From the cell containing the given text, extract its center point as (X, Y) coordinate. 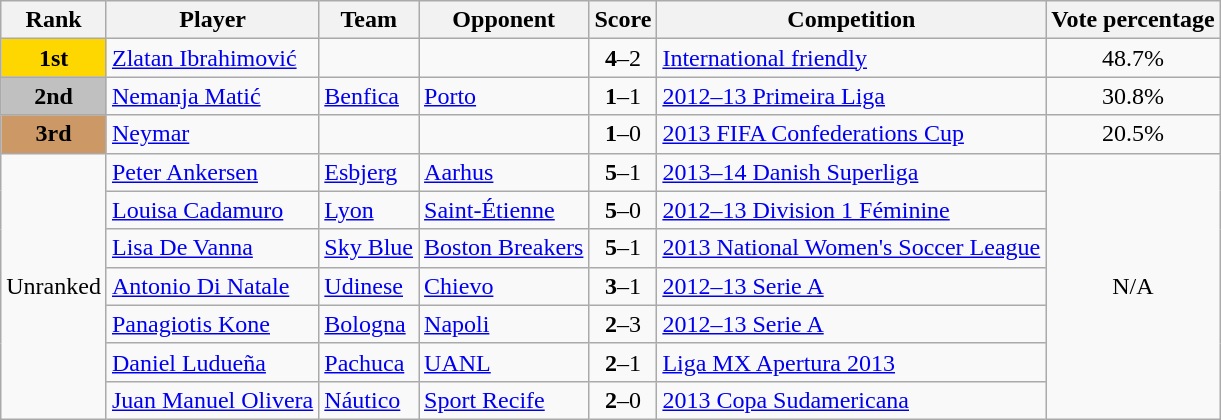
Liga MX Apertura 2013 (852, 362)
UANL (504, 362)
4–2 (623, 58)
2012–13 Primeira Liga (852, 96)
3rd (54, 134)
Juan Manuel Olivera (212, 400)
Lisa De Vanna (212, 248)
2–3 (623, 324)
Louisa Cadamuro (212, 210)
Lyon (369, 210)
2nd (54, 96)
N/A (1133, 286)
48.7% (1133, 58)
Aarhus (504, 172)
3–1 (623, 286)
Sport Recife (504, 400)
Chievo (504, 286)
2013 National Women's Soccer League (852, 248)
2013–14 Danish Superliga (852, 172)
Competition (852, 20)
1–1 (623, 96)
20.5% (1133, 134)
International friendly (852, 58)
Antonio Di Natale (212, 286)
1–0 (623, 134)
Bologna (369, 324)
2–0 (623, 400)
Náutico (369, 400)
Rank (54, 20)
Vote percentage (1133, 20)
Panagiotis Kone (212, 324)
Team (369, 20)
Nemanja Matić (212, 96)
Udinese (369, 286)
Porto (504, 96)
Napoli (504, 324)
Pachuca (369, 362)
Opponent (504, 20)
Boston Breakers (504, 248)
Sky Blue (369, 248)
Daniel Ludueña (212, 362)
2012–13 Division 1 Féminine (852, 210)
5–0 (623, 210)
Zlatan Ibrahimović (212, 58)
2013 FIFA Confederations Cup (852, 134)
Unranked (54, 286)
2–1 (623, 362)
Peter Ankersen (212, 172)
Esbjerg (369, 172)
Neymar (212, 134)
Saint-Étienne (504, 210)
Score (623, 20)
Benfica (369, 96)
2013 Copa Sudamericana (852, 400)
30.8% (1133, 96)
Player (212, 20)
1st (54, 58)
